Extract the (x, y) coordinate from the center of the cell holding the provided text.  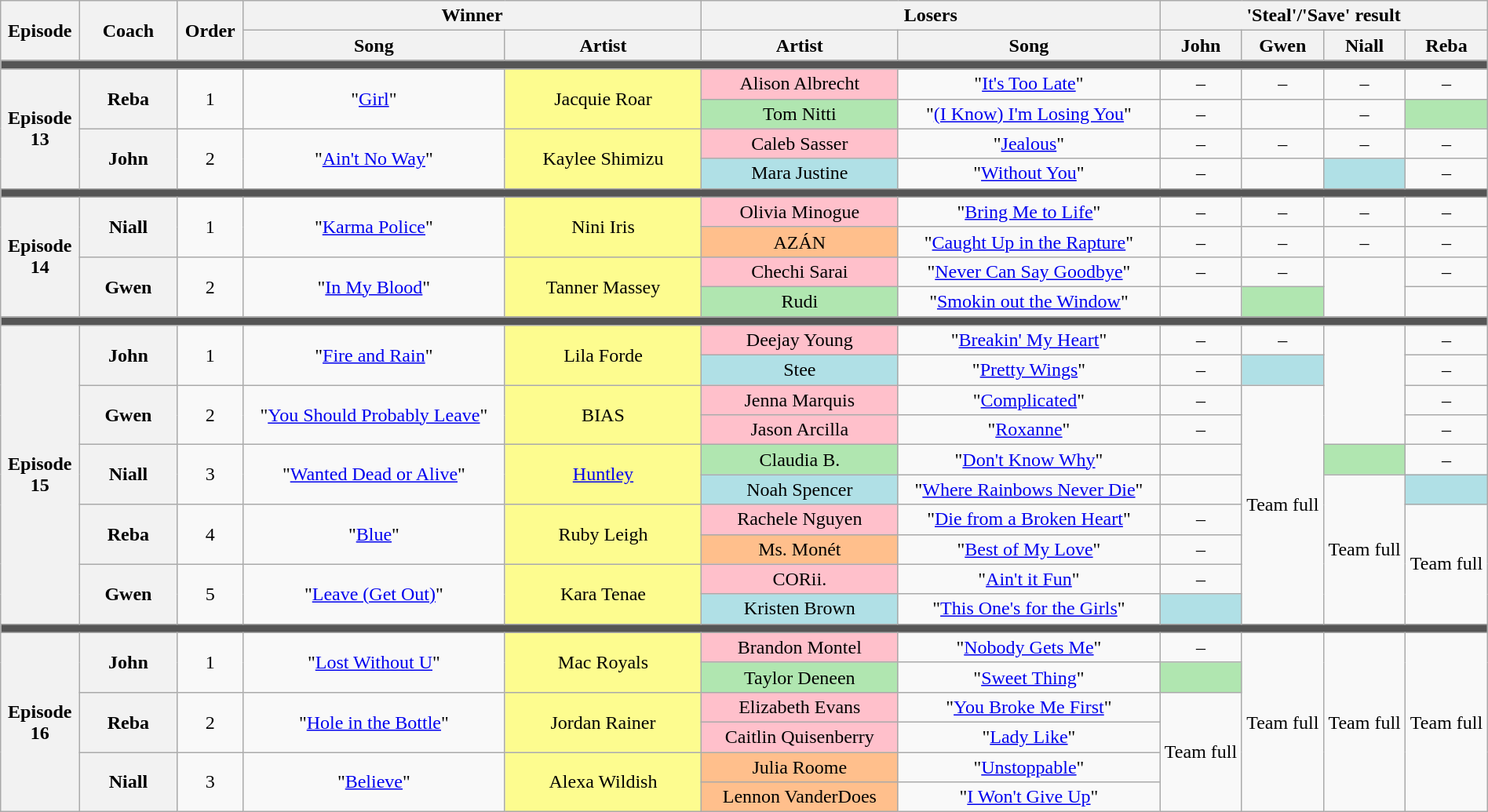
Jason Arcilla (800, 430)
Episode (40, 31)
"I Won't Give Up" (1029, 797)
Olivia Minogue (800, 212)
Mara Justine (800, 173)
Deejay Young (800, 340)
Winner (472, 16)
Lila Forde (603, 355)
"Sweet Thing" (1029, 677)
Episode 13 (40, 129)
"It's Too Late" (1029, 84)
Lennon VanderDoes (800, 797)
Tom Nitti (800, 114)
Mac Royals (603, 662)
"Ain't it Fun" (1029, 579)
"(I Know) I'm Losing You" (1029, 114)
"Lost Without U" (374, 662)
"This One's for the Girls" (1029, 609)
"Wanted Dead or Alive" (374, 475)
"Best of My Love" (1029, 549)
Claudia B. (800, 460)
Caitlin Quisenberry (800, 737)
Alexa Wildish (603, 781)
Taylor Deneen (800, 677)
"Complicated" (1029, 400)
"In My Blood" (374, 286)
Coach (129, 31)
AZÁN (800, 242)
"Die from a Broken Heart" (1029, 519)
"Leave (Get Out)" (374, 594)
"Hole in the Bottle" (374, 722)
"Ain't No Way" (374, 158)
"Without You" (1029, 173)
Nini Iris (603, 227)
"Lady Like" (1029, 737)
Ms. Monét (800, 549)
"Karma Police" (374, 227)
Losers (931, 16)
BIAS (603, 415)
"Caught Up in the Rapture" (1029, 242)
"Where Rainbows Never Die" (1029, 490)
"Jealous" (1029, 144)
Jenna Marquis (800, 400)
Rudi (800, 301)
Rachele Nguyen (800, 519)
Episode 16 (40, 722)
Brandon Montel (800, 647)
"Never Can Say Goodbye" (1029, 271)
"Fire and Rain" (374, 355)
5 (210, 594)
Chechi Sarai (800, 271)
Jacquie Roar (603, 99)
Noah Spencer (800, 490)
"Unstoppable" (1029, 766)
"Nobody Gets Me" (1029, 647)
Jordan Rainer (603, 722)
Stee (800, 370)
4 (210, 534)
Order (210, 31)
Elizabeth Evans (800, 707)
Huntley (603, 475)
Caleb Sasser (800, 144)
"Breakin' My Heart" (1029, 340)
Tanner Massey (603, 286)
"Girl" (374, 99)
Julia Roome (800, 766)
"Pretty Wings" (1029, 370)
"Smokin out the Window" (1029, 301)
"Believe" (374, 781)
Ruby Leigh (603, 534)
"Roxanne" (1029, 430)
"You Broke Me First" (1029, 707)
Kara Tenae (603, 594)
Episode 15 (40, 475)
'Steal'/'Save' result (1323, 16)
Kristen Brown (800, 609)
CORii. (800, 579)
"Blue" (374, 534)
"Don't Know Why" (1029, 460)
Episode 14 (40, 257)
"You Should Probably Leave" (374, 415)
Alison Albrecht (800, 84)
Kaylee Shimizu (603, 158)
"Bring Me to Life" (1029, 212)
